Identify which cell holds the provided text, then report its (x, y) central coordinate. 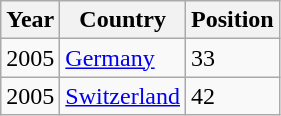
33 (233, 58)
Switzerland (123, 96)
Germany (123, 58)
42 (233, 96)
Position (233, 20)
Year (30, 20)
Country (123, 20)
